Scan for the cell matching the given text and deliver its [x, y] coordinate at center. 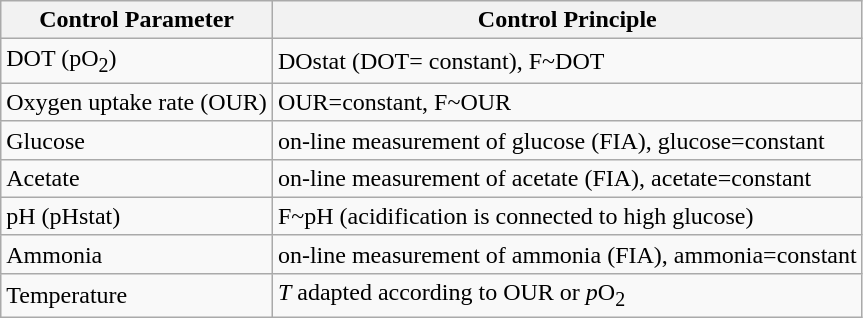
DOT (pO2) [137, 61]
Acetate [137, 178]
Glucose [137, 140]
DOstat (DOT= constant), F~DOT [567, 61]
Control Principle [567, 20]
Control Parameter [137, 20]
Ammonia [137, 254]
pH (pHstat) [137, 216]
on-line measurement of glucose (FIA), glucose=constant [567, 140]
on-line measurement of ammonia (FIA), ammonia=constant [567, 254]
OUR=constant, F~OUR [567, 102]
Oxygen uptake rate (OUR) [137, 102]
on-line measurement of acetate (FIA), acetate=constant [567, 178]
Temperature [137, 295]
T adapted according to OUR or pO2 [567, 295]
F~pH (acidification is connected to high glucose) [567, 216]
